Scan for the cell matching the given text and deliver its [x, y] coordinate at center. 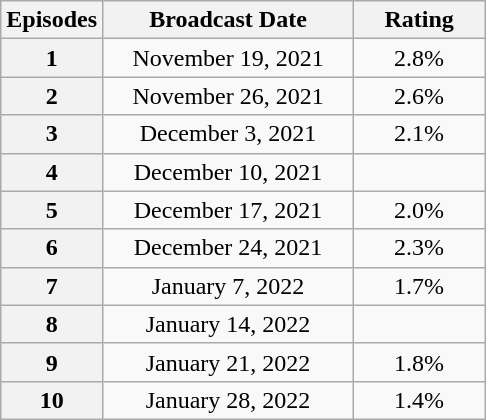
2.0% [420, 210]
6 [52, 248]
November 19, 2021 [228, 58]
1.7% [420, 286]
January 14, 2022 [228, 324]
Episodes [52, 20]
2.3% [420, 248]
January 28, 2022 [228, 400]
8 [52, 324]
Rating [420, 20]
2.8% [420, 58]
December 10, 2021 [228, 172]
10 [52, 400]
December 24, 2021 [228, 248]
December 17, 2021 [228, 210]
1 [52, 58]
2.6% [420, 96]
4 [52, 172]
1.8% [420, 362]
2 [52, 96]
9 [52, 362]
1.4% [420, 400]
Broadcast Date [228, 20]
7 [52, 286]
3 [52, 134]
January 21, 2022 [228, 362]
January 7, 2022 [228, 286]
November 26, 2021 [228, 96]
5 [52, 210]
2.1% [420, 134]
December 3, 2021 [228, 134]
